Find where the given text appears and provide that cell's center as (x, y) coordinate. 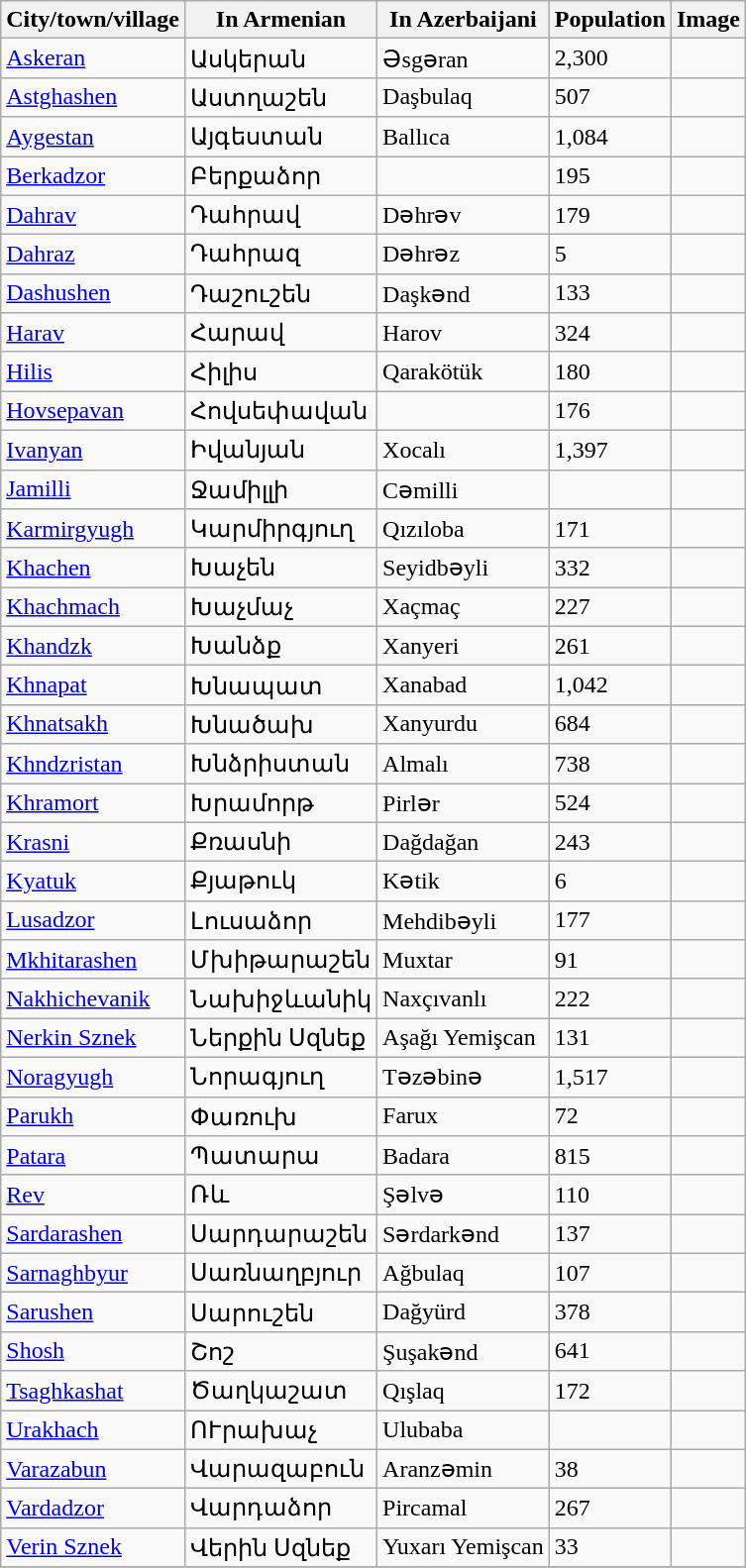
Ռև (280, 1195)
Şuşakənd (464, 1351)
Varazabun (93, 1469)
Ağbulaq (464, 1273)
Քռասնի (280, 842)
Հիլիս (280, 371)
Խրամորթ (280, 802)
Pircamal (464, 1509)
Vardadzor (93, 1509)
Xaçmaç (464, 607)
Ջամիլլի (280, 489)
Aygestan (93, 137)
Kyatuk (93, 882)
Վերին Սզնեք (280, 1547)
Nakhichevanik (93, 998)
Ասկերան (280, 58)
Խնձրիստան (280, 764)
Sardarashen (93, 1234)
Քյաթուկ (280, 882)
Խաչեն (280, 568)
222 (610, 998)
Harov (464, 333)
In Azerbaijani (464, 20)
507 (610, 97)
171 (610, 529)
131 (610, 1038)
324 (610, 333)
Aşağı Yemişcan (464, 1038)
641 (610, 1351)
1,042 (610, 685)
33 (610, 1547)
Tsaghkashat (93, 1391)
Qızıloba (464, 529)
Kətik (464, 882)
Ծաղկաշատ (280, 1391)
Mkhitarashen (93, 960)
243 (610, 842)
Farux (464, 1116)
91 (610, 960)
107 (610, 1273)
Իվանյան (280, 450)
Ballıca (464, 137)
Sarushen (93, 1312)
Վարդաձոր (280, 1509)
In Armenian (280, 20)
Khandzk (93, 646)
Khndzristan (93, 764)
Badara (464, 1156)
524 (610, 802)
Pirlər (464, 802)
Khachen (93, 568)
195 (610, 176)
Դահրավ (280, 215)
Սարուշեն (280, 1312)
Դահրազ (280, 255)
Շոշ (280, 1351)
177 (610, 920)
Askeran (93, 58)
261 (610, 646)
Daşkənd (464, 293)
2,300 (610, 58)
Հովսեփավան (280, 411)
Parukh (93, 1116)
Qışlaq (464, 1391)
Seyidbəyli (464, 568)
Mehdibəyli (464, 920)
267 (610, 1509)
Cəmilli (464, 489)
Xanyeri (464, 646)
684 (610, 724)
Այգեստան (280, 137)
1,397 (610, 450)
172 (610, 1391)
Hilis (93, 371)
Daşbulaq (464, 97)
Հարավ (280, 333)
Nerkin Sznek (93, 1038)
Lusadzor (93, 920)
Մխիթարաշեն (280, 960)
Image (707, 20)
Berkadzor (93, 176)
Կարմիրգյուղ (280, 529)
Karmirgyugh (93, 529)
227 (610, 607)
38 (610, 1469)
Rev (93, 1195)
Բերքաձոր (280, 176)
Վարազաբուն (280, 1469)
Dashushen (93, 293)
Khramort (93, 802)
180 (610, 371)
Dahrav (93, 215)
Դաշուշեն (280, 293)
Խաչմաչ (280, 607)
Xanyurdu (464, 724)
Լուսաձոր (280, 920)
Harav (93, 333)
Խանձք (280, 646)
72 (610, 1116)
Sarnaghbyur (93, 1273)
5 (610, 255)
Dağdağan (464, 842)
Սարդարաշեն (280, 1234)
Նորագյուղ (280, 1077)
Dəhrəv (464, 215)
Ivanyan (93, 450)
Yuxarı Yemişcan (464, 1547)
Şəlvə (464, 1195)
Khnatsakh (93, 724)
Patara (93, 1156)
332 (610, 568)
Jamilli (93, 489)
Խնածախ (280, 724)
Noragyugh (93, 1077)
Naxçıvanlı (464, 998)
Աստղաշեն (280, 97)
City/town/village (93, 20)
Sərdarkənd (464, 1234)
Xocalı (464, 450)
Almalı (464, 764)
Verin Sznek (93, 1547)
Əsgəran (464, 58)
137 (610, 1234)
179 (610, 215)
Shosh (93, 1351)
Dahraz (93, 255)
Խնապատ (280, 685)
Khnapat (93, 685)
815 (610, 1156)
1,084 (610, 137)
1,517 (610, 1077)
133 (610, 293)
Xanabad (464, 685)
Astghashen (93, 97)
Dağyürd (464, 1312)
Նախիջևանիկ (280, 998)
Ներքին Սզնեք (280, 1038)
Təzəbinə (464, 1077)
176 (610, 411)
Muxtar (464, 960)
Urakhach (93, 1430)
Khachmach (93, 607)
Krasni (93, 842)
Ulubaba (464, 1430)
6 (610, 882)
Qarakötük (464, 371)
Փառուխ (280, 1116)
Population (610, 20)
738 (610, 764)
ՈՒրախաչ (280, 1430)
Aranzəmin (464, 1469)
378 (610, 1312)
110 (610, 1195)
Dəhrəz (464, 255)
Պատարա (280, 1156)
Hovsepavan (93, 411)
Սառնաղբյուր (280, 1273)
